For the text-containing cell, return its midpoint in (x, y) coordinate format. 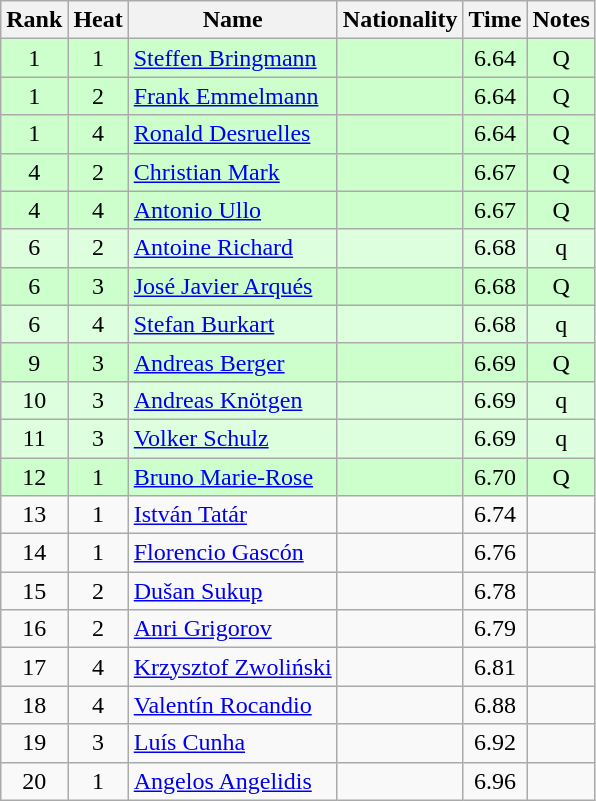
Florencio Gascón (232, 553)
Angelos Angelidis (232, 781)
Stefan Burkart (232, 324)
Antoine Richard (232, 248)
István Tatár (232, 515)
Valentín Rocandio (232, 705)
6.96 (495, 781)
18 (34, 705)
16 (34, 629)
15 (34, 591)
6.79 (495, 629)
Heat (98, 20)
Steffen Bringmann (232, 58)
11 (34, 438)
6.70 (495, 477)
9 (34, 362)
6.78 (495, 591)
Frank Emmelmann (232, 96)
6.74 (495, 515)
Andreas Berger (232, 362)
6.76 (495, 553)
14 (34, 553)
6.92 (495, 743)
Name (232, 20)
12 (34, 477)
Bruno Marie-Rose (232, 477)
Luís Cunha (232, 743)
Time (495, 20)
17 (34, 667)
Krzysztof Zwoliński (232, 667)
José Javier Arqués (232, 286)
6.88 (495, 705)
Ronald Desruelles (232, 134)
Andreas Knötgen (232, 400)
19 (34, 743)
13 (34, 515)
Rank (34, 20)
Dušan Sukup (232, 591)
Anri Grigorov (232, 629)
Nationality (400, 20)
Antonio Ullo (232, 210)
Notes (561, 20)
Volker Schulz (232, 438)
20 (34, 781)
10 (34, 400)
Christian Mark (232, 172)
6.81 (495, 667)
